Find where the given text appears and provide that cell's center as [X, Y] coordinate. 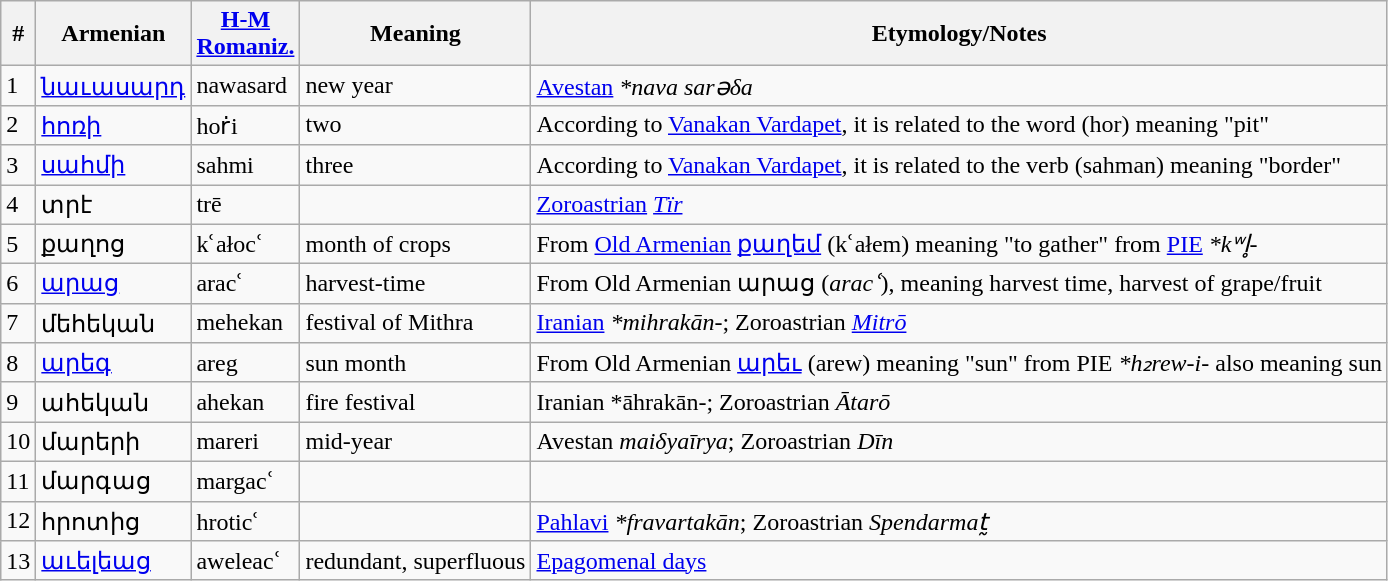
three [416, 165]
trē [246, 204]
hoṙi [246, 125]
mehekan [246, 323]
մեհեկան [114, 323]
6 [18, 284]
Iranian *āhrakān-; Zoroastrian Ātarō [959, 402]
Zoroastrian Tïr [959, 204]
8 [18, 363]
աւելեաց [114, 561]
3 [18, 165]
nawasard [246, 86]
two [416, 125]
H-MRomaniz. [246, 34]
areg [246, 363]
նաւասարդ [114, 86]
ahekan [246, 402]
# [18, 34]
aracʿ [246, 284]
13 [18, 561]
2 [18, 125]
According to Vanakan Vardapet, it is related to the verb (sahman) meaning "border" [959, 165]
sun month [416, 363]
7 [18, 323]
mid-year [416, 442]
5 [18, 244]
արաց [114, 284]
9 [18, 402]
According to Vanakan Vardapet, it is related to the word (hor) meaning "pit" [959, 125]
harvest-time [416, 284]
Pahlavi *fravartakān; Zoroastrian Spendarmat̰ [959, 521]
new year [416, 86]
Avestan maiδyaīrya; Zoroastrian Dīn [959, 442]
1 [18, 86]
քաղոց [114, 244]
11 [18, 481]
From Old Armenian արեւ (arew) meaning "sun" from PIE *h₂rew-i- also meaning sun [959, 363]
Avestan *nava sarəδa [959, 86]
redundant, superfluous [416, 561]
10 [18, 442]
Armenian [114, 34]
month of crops [416, 244]
hroticʿ [246, 521]
Etymology/Notes [959, 34]
արեգ [114, 363]
festival of Mithra [416, 323]
aweleacʿ [246, 561]
մարերի [114, 442]
mareri [246, 442]
sahmi [246, 165]
հրոտից [114, 521]
From Old Armenian քաղեմ (kʿałem) meaning "to gather" from PIE *kʷl̥- [959, 244]
kʿałocʿ [246, 244]
ահեկան [114, 402]
margacʿ [246, 481]
տրէ [114, 204]
fire festival [416, 402]
Iranian *mihrakān-; Zoroastrian Mitrō [959, 323]
Meaning [416, 34]
Epagomenal days [959, 561]
սահմի [114, 165]
12 [18, 521]
4 [18, 204]
մարգաց [114, 481]
From Old Armenian արաց (aracʿ), meaning harvest time, harvest of grape/fruit [959, 284]
հոռի [114, 125]
